Capture the cell that displays the provided text and extract its [x, y] central coordinate. 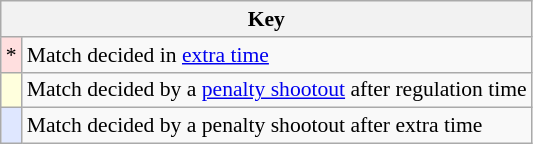
Match decided by a penalty shootout after regulation time [277, 90]
* [12, 55]
Match decided in extra time [277, 55]
Match decided by a penalty shootout after extra time [277, 126]
Key [266, 19]
